Provide the [x, y] coordinate of the cell's center where the given text is located.  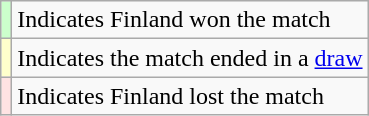
Indicates Finland won the match [190, 20]
Indicates the match ended in a draw [190, 58]
Indicates Finland lost the match [190, 96]
